Output the (X, Y) coordinate of the center of the cell containing the given text.  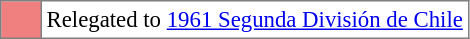
Relegated to 1961 Segunda División de Chile (254, 20)
